Provide the [X, Y] coordinate of the cell's center where the given text is located.  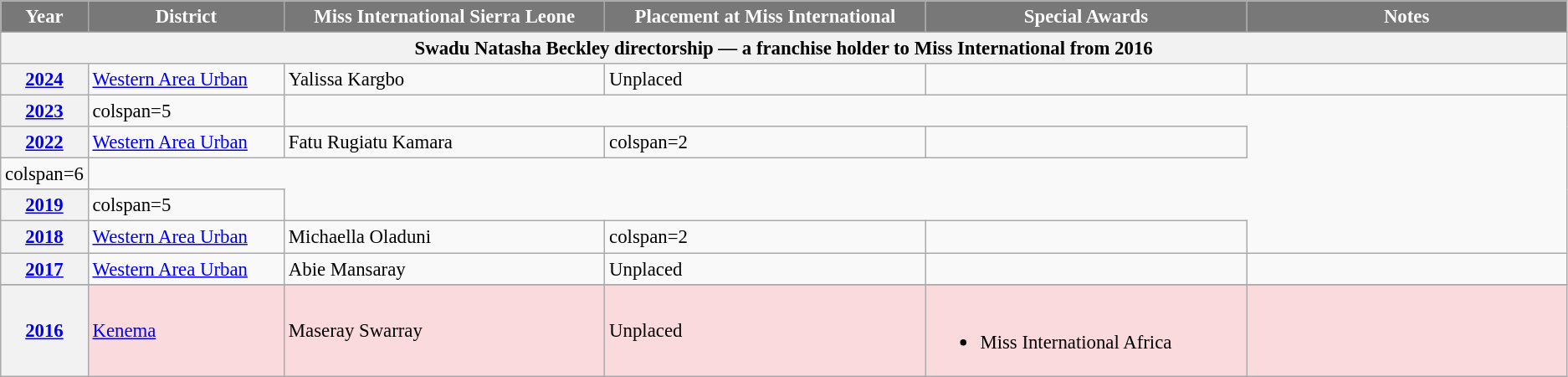
2019 [44, 205]
Placement at Miss International [765, 17]
Kenema [186, 330]
Miss International Sierra Leone [445, 17]
Special Awards [1086, 17]
2022 [44, 142]
2023 [44, 111]
2018 [44, 237]
Abie Mansaray [445, 269]
Notes [1407, 17]
Year [44, 17]
Fatu Rugiatu Kamara [445, 142]
2024 [44, 80]
Yalissa Kargbo [445, 80]
Michaella Oladuni [445, 237]
Swadu Natasha Beckley directorship — a franchise holder to Miss International from 2016 [784, 49]
Maseray Swarray [445, 330]
2016 [44, 330]
District [186, 17]
colspan=6 [44, 174]
2017 [44, 269]
Miss International Africa [1086, 330]
